Return (x, y) of the center of cell containing provided text 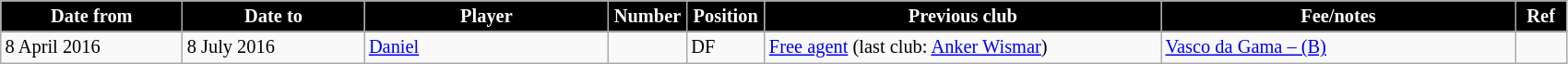
8 April 2016 (92, 47)
Number (647, 16)
Daniel (487, 47)
8 July 2016 (273, 47)
Vasco da Gama – (B) (1339, 47)
Fee/notes (1339, 16)
Date to (273, 16)
Date from (92, 16)
DF (725, 47)
Previous club (963, 16)
Player (487, 16)
Ref (1540, 16)
Free agent (last club: Anker Wismar) (963, 47)
Position (725, 16)
